Locate the cell with the specified text and output its [x, y] center coordinate. 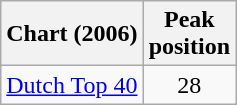
Dutch Top 40 [72, 85]
28 [189, 85]
Peakposition [189, 34]
Chart (2006) [72, 34]
